Detect which cell encompasses the target text, then output its [X, Y] center coordinate. 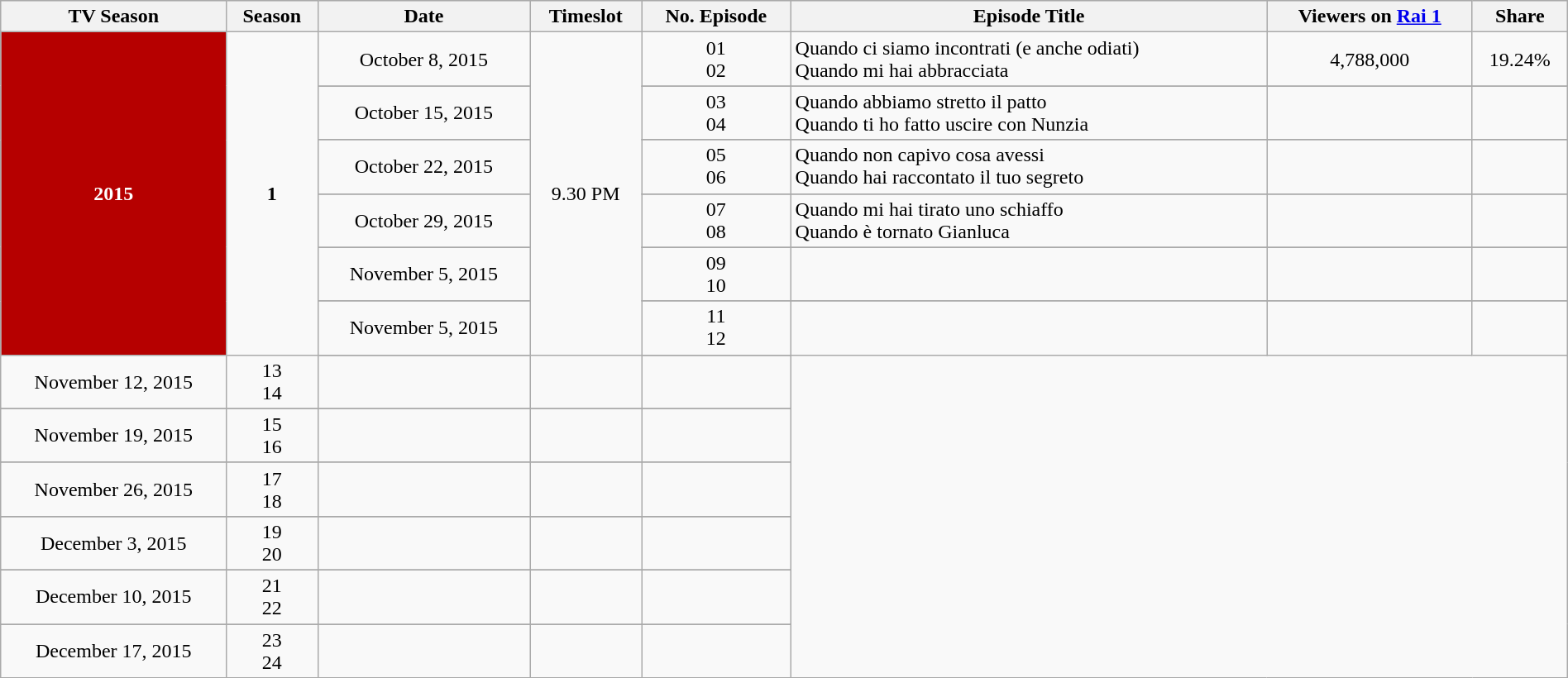
Quando mi hai tirato uno schiaffo Quando è tornato Gianluca [1029, 220]
December 10, 2015 [114, 597]
Quando abbiamo stretto il patto Quando ti ho fatto uscire con Nunzia [1029, 112]
Viewers on Rai 1 [1370, 17]
4,788,000 [1370, 60]
1718 [272, 489]
Quando ci siamo incontrati (e anche odiati) Quando mi hai abbracciata [1029, 60]
0102 [716, 60]
2122 [272, 597]
Timeslot [586, 17]
October 29, 2015 [423, 220]
December 3, 2015 [114, 542]
0910 [716, 275]
December 17, 2015 [114, 650]
0506 [716, 167]
November 12, 2015 [114, 382]
19.24% [1520, 60]
Share [1520, 17]
9.30 PM [586, 193]
TV Season [114, 17]
0708 [716, 220]
0304 [716, 112]
Quando non capivo cosa avessi Quando hai raccontato il tuo segreto [1029, 167]
No. Episode [716, 17]
November 26, 2015 [114, 489]
October 8, 2015 [423, 60]
2324 [272, 650]
Episode Title [1029, 17]
1112 [716, 327]
Season [272, 17]
Date [423, 17]
October 15, 2015 [423, 112]
1314 [272, 382]
1920 [272, 542]
1516 [272, 435]
1 [272, 193]
October 22, 2015 [423, 167]
November 19, 2015 [114, 435]
2015 [114, 193]
